Determine the [X, Y] coordinate at the center of the cell enclosing the given text.  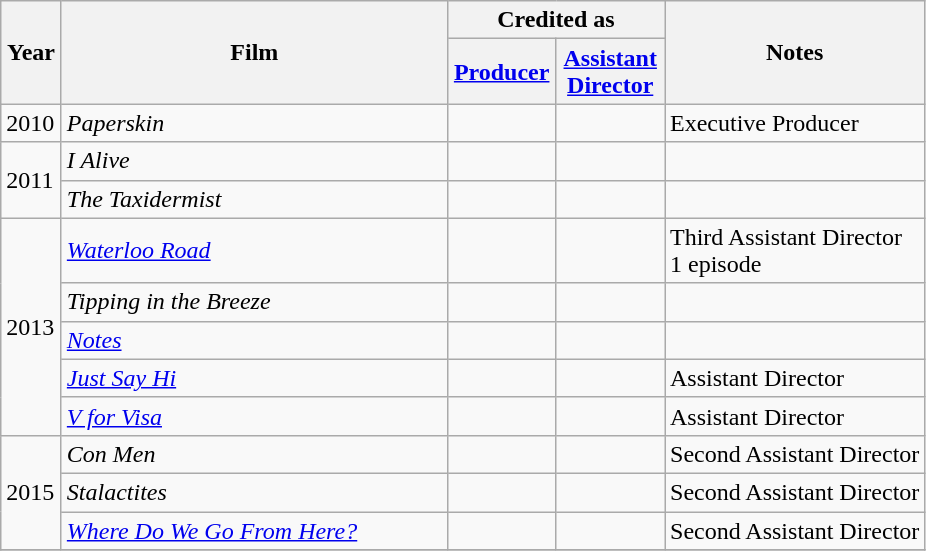
Producer [502, 72]
The Taxidermist [254, 199]
2013 [32, 326]
2010 [32, 123]
2011 [32, 180]
Executive Producer [794, 123]
I Alive [254, 161]
Paperskin [254, 123]
Film [254, 52]
Third Assistant Director1 episode [794, 250]
Con Men [254, 454]
Just Say Hi [254, 378]
Stalactites [254, 492]
Year [32, 52]
Credited as [556, 20]
V for Visa [254, 416]
2015 [32, 492]
Waterloo Road [254, 250]
Tipping in the Breeze [254, 302]
Where Do We Go From Here? [254, 531]
